Scan for the cell matching the given text and deliver its [x, y] coordinate at center. 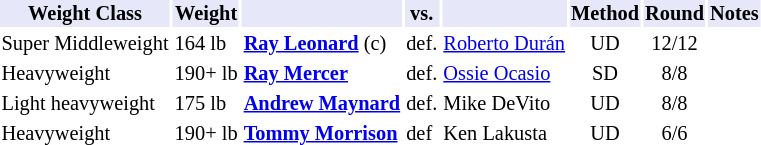
Mike DeVito [504, 104]
Light heavyweight [85, 104]
Roberto Durán [504, 44]
175 lb [206, 104]
Heavyweight [85, 74]
Ray Mercer [322, 74]
Method [606, 14]
SD [606, 74]
164 lb [206, 44]
Andrew Maynard [322, 104]
Weight Class [85, 14]
Weight [206, 14]
Super Middleweight [85, 44]
Round [675, 14]
Ray Leonard (c) [322, 44]
190+ lb [206, 74]
12/12 [675, 44]
vs. [422, 14]
Notes [734, 14]
Ossie Ocasio [504, 74]
